Search for the cell housing the specified text and yield its [x, y] center coordinate. 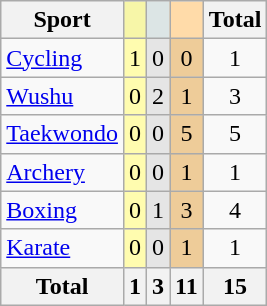
Boxing [62, 210]
Cycling [62, 58]
Sport [62, 20]
2 [158, 96]
Taekwondo [62, 134]
15 [235, 286]
4 [235, 210]
Wushu [62, 96]
Archery [62, 172]
11 [187, 286]
Karate [62, 248]
